Provide the [X, Y] coordinate of the cell's center where the given text is located.  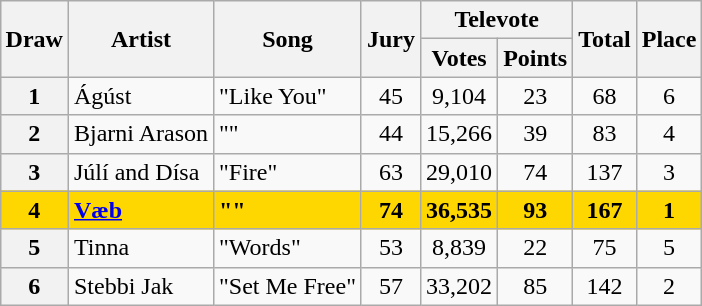
57 [390, 286]
Total [605, 39]
Artist [140, 39]
Song [288, 39]
137 [605, 172]
"Like You" [288, 96]
29,010 [460, 172]
63 [390, 172]
Jury [390, 39]
39 [536, 134]
167 [605, 210]
36,535 [460, 210]
Televote [497, 20]
Votes [460, 58]
93 [536, 210]
"Words" [288, 248]
23 [536, 96]
Stebbi Jak [140, 286]
Júlí and Dísa [140, 172]
22 [536, 248]
Points [536, 58]
83 [605, 134]
9,104 [460, 96]
Draw [34, 39]
45 [390, 96]
Væb [140, 210]
"Fire" [288, 172]
Place [669, 39]
68 [605, 96]
53 [390, 248]
Ágúst [140, 96]
142 [605, 286]
Bjarni Arason [140, 134]
85 [536, 286]
"Set Me Free" [288, 286]
8,839 [460, 248]
44 [390, 134]
33,202 [460, 286]
Tinna [140, 248]
75 [605, 248]
15,266 [460, 134]
